Return the [x, y] coordinate for the center point of the cell that contains the specified text.  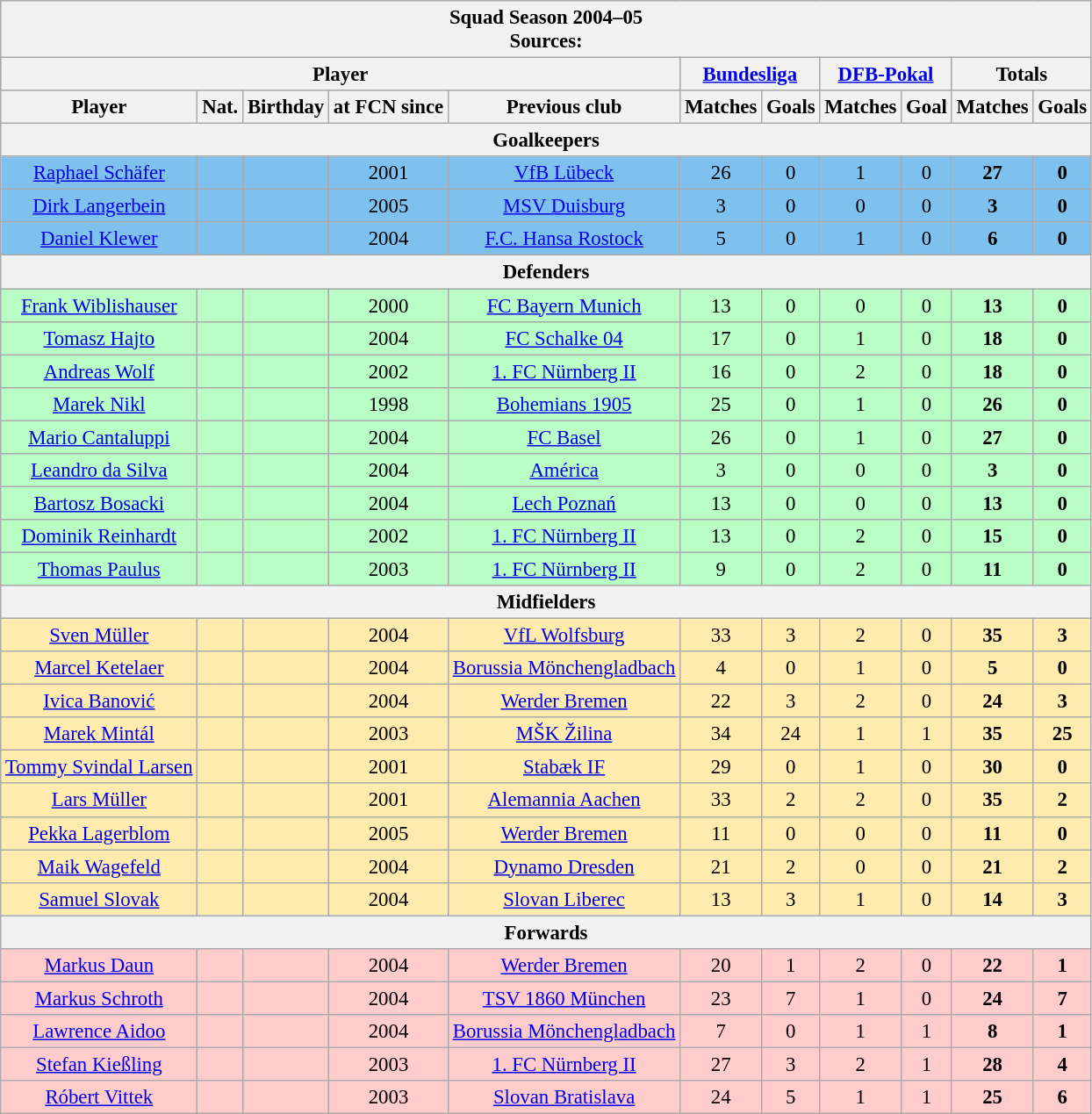
9 [722, 569]
Goal [927, 107]
MŠK Žilina [564, 734]
Samuel Slovak [99, 899]
Ivica Banović [99, 701]
FC Schalke 04 [564, 338]
Marek Nikl [99, 404]
8 [992, 1031]
Raphael Schäfer [99, 173]
MSV Duisburg [564, 206]
FC Bayern Munich [564, 305]
Totals [1022, 75]
Dirk Langerbein [99, 206]
Previous club [564, 107]
VfB Lübeck [564, 173]
Lawrence Aidoo [99, 1031]
Lars Müller [99, 801]
Markus Daun [99, 966]
FC Basel [564, 437]
Squad Season 2004–05Sources: [546, 30]
16 [722, 371]
Bundesliga [750, 75]
F.C. Hansa Rostock [564, 240]
Goalkeepers [546, 140]
17 [722, 338]
Stefan Kießling [99, 1064]
TSV 1860 München [564, 998]
América [564, 471]
Stabæk IF [564, 767]
Sven Müller [99, 636]
Thomas Paulus [99, 569]
29 [722, 767]
at FCN since [389, 107]
Mario Cantaluppi [99, 437]
Tommy Svindal Larsen [99, 767]
34 [722, 734]
Marcel Ketelaer [99, 668]
Dynamo Dresden [564, 866]
Forwards [546, 932]
Bohemians 1905 [564, 404]
Leandro da Silva [99, 471]
Maik Wagefeld [99, 866]
Markus Schroth [99, 998]
1998 [389, 404]
Pekka Lagerblom [99, 833]
Frank Wiblishauser [99, 305]
30 [992, 767]
Midfielders [546, 602]
Defenders [546, 272]
Marek Mintál [99, 734]
Lech Poznań [564, 503]
Andreas Wolf [99, 371]
DFB-Pokal [886, 75]
15 [992, 536]
Alemannia Aachen [564, 801]
28 [992, 1064]
23 [722, 998]
Birthday [286, 107]
Tomasz Hajto [99, 338]
Nat. [220, 107]
VfL Wolfsburg [564, 636]
Róbert Vittek [99, 1097]
20 [722, 966]
14 [992, 899]
Bartosz Bosacki [99, 503]
Slovan Bratislava [564, 1097]
Slovan Liberec [564, 899]
Daniel Klewer [99, 240]
Dominik Reinhardt [99, 536]
2000 [389, 305]
